Determine the (x, y) coordinate at the center of the cell enclosing the given text.  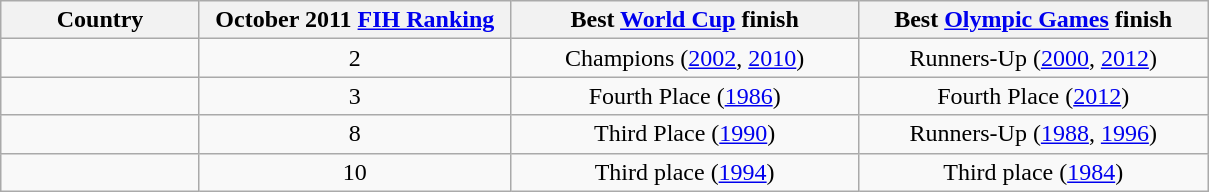
Best World Cup finish (684, 20)
Runners-Up (1988, 1996) (1034, 134)
Best Olympic Games finish (1034, 20)
2 (354, 58)
10 (354, 172)
Runners-Up (2000, 2012) (1034, 58)
Third place (1984) (1034, 172)
October 2011 FIH Ranking (354, 20)
Country (100, 20)
8 (354, 134)
Fourth Place (1986) (684, 96)
Third Place (1990) (684, 134)
Champions (2002, 2010) (684, 58)
3 (354, 96)
Third place (1994) (684, 172)
Fourth Place (2012) (1034, 96)
